From the cell containing the given text, extract its center point as [X, Y] coordinate. 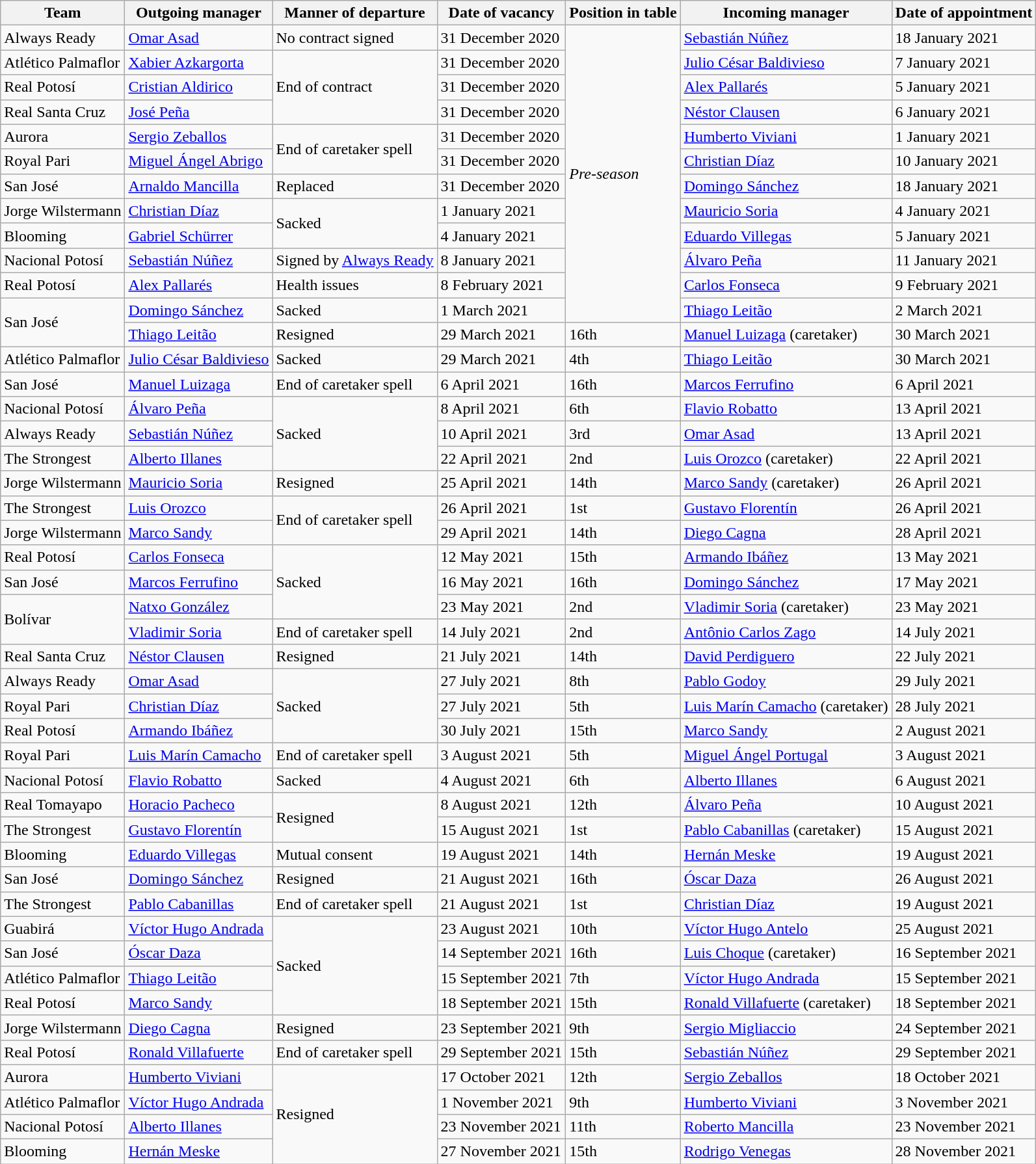
Rodrigo Venegas [786, 1152]
2 August 2021 [964, 731]
Luis Orozco [199, 508]
11th [623, 1127]
30 July 2021 [501, 731]
27 November 2021 [501, 1152]
6 January 2021 [964, 112]
8 April 2021 [501, 409]
Luis Marín Camacho (caretaker) [786, 706]
Miguel Ángel Abrigo [199, 161]
Xabier Azkargorta [199, 62]
8 January 2021 [501, 260]
8th [623, 681]
Manner of departure [355, 13]
Miguel Ángel Portugal [786, 756]
23 August 2021 [501, 929]
No contract signed [355, 38]
7th [623, 978]
28 November 2021 [964, 1152]
Luis Choque (caretaker) [786, 953]
Ronald Villafuerte (caretaker) [786, 1003]
13 May 2021 [964, 557]
Natxo González [199, 607]
Manuel Luizaga [199, 384]
1 March 2021 [501, 310]
Pablo Godoy [786, 681]
25 August 2021 [964, 929]
Marco Sandy (caretaker) [786, 483]
Vladimir Soria (caretaker) [786, 607]
Luis Orozco (caretaker) [786, 458]
10th [623, 929]
25 April 2021 [501, 483]
Cristian Aldirico [199, 87]
4th [623, 360]
Mutual consent [355, 854]
Signed by Always Ready [355, 260]
11 January 2021 [964, 260]
8 February 2021 [501, 285]
Pablo Cabanillas [199, 904]
Víctor Hugo Antelo [786, 929]
Pre-season [623, 174]
Horacio Pacheco [199, 805]
Real Tomayapo [62, 805]
Manuel Luizaga (caretaker) [786, 335]
10 April 2021 [501, 434]
Luis Marín Camacho [199, 756]
26 August 2021 [964, 879]
7 January 2021 [964, 62]
3 November 2021 [964, 1102]
29 July 2021 [964, 681]
4 August 2021 [501, 780]
Team [62, 13]
9 February 2021 [964, 285]
Pablo Cabanillas (caretaker) [786, 830]
10 August 2021 [964, 805]
Incoming manager [786, 13]
José Peña [199, 112]
Outgoing manager [199, 13]
1 November 2021 [501, 1102]
29 April 2021 [501, 533]
10 January 2021 [964, 161]
Position in table [623, 13]
Guabirá [62, 929]
Date of vacancy [501, 13]
17 October 2021 [501, 1077]
16 May 2021 [501, 582]
12 May 2021 [501, 557]
8 August 2021 [501, 805]
28 April 2021 [964, 533]
28 July 2021 [964, 706]
Arnaldo Mancilla [199, 186]
23 September 2021 [501, 1027]
22 July 2021 [964, 656]
Ronald Villafuerte [199, 1052]
Replaced [355, 186]
Date of appointment [964, 13]
3rd [623, 434]
Antônio Carlos Zago [786, 631]
Bolívar [62, 619]
Health issues [355, 285]
14 September 2021 [501, 953]
Vladimir Soria [199, 631]
David Perdiguero [786, 656]
2 March 2021 [964, 310]
End of contract [355, 87]
Sergio Migliaccio [786, 1027]
21 July 2021 [501, 656]
Roberto Mancilla [786, 1127]
6 August 2021 [964, 780]
17 May 2021 [964, 582]
Gabriel Schürrer [199, 235]
18 October 2021 [964, 1077]
24 September 2021 [964, 1027]
16 September 2021 [964, 953]
